Extract the (X, Y) coordinate from the center of the cell holding the provided text.  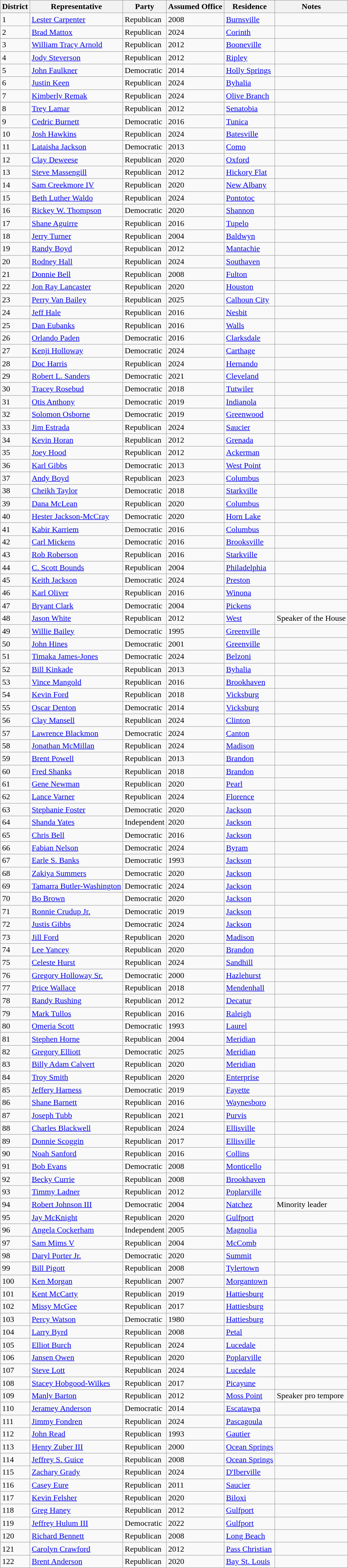
Shanda Yates (76, 822)
93 (15, 1192)
2005 (195, 1230)
Steve Massengill (76, 172)
Ken Morgan (76, 1281)
120 (15, 1536)
18 (15, 236)
Senatobia (250, 108)
Otis Anthony (76, 402)
83 (15, 1064)
65 (15, 835)
32 (15, 415)
33 (15, 427)
Bill Pigott (76, 1268)
Brooksville (250, 542)
Jeramey Anderson (76, 1409)
Missy McGee (76, 1306)
Richard Bennett (76, 1536)
77 (15, 988)
Lee Yancey (76, 950)
Hernando (250, 363)
Minority leader (311, 1205)
New Albany (250, 185)
Pickens (250, 606)
Kabir Karriem (76, 529)
McComb (250, 1243)
30 (15, 389)
Speaker of the House (311, 618)
Summit (250, 1256)
Canton (250, 733)
Biloxi (250, 1498)
34 (15, 440)
71 (15, 911)
Percy Watson (76, 1319)
Sam Creekmore IV (76, 185)
Southaven (250, 262)
109 (15, 1396)
Party (145, 7)
52 (15, 669)
Joseph Tubb (76, 1115)
91 (15, 1166)
Corinth (250, 32)
58 (15, 746)
Orlando Paden (76, 338)
89 (15, 1141)
Kevin Horan (76, 440)
1995 (195, 631)
Rodney Hall (76, 262)
Lawrence Blackmon (76, 733)
8 (15, 108)
John Faulkner (76, 70)
85 (15, 1090)
Pass Christian (250, 1549)
29 (15, 376)
Jim Estrada (76, 427)
Solomon Osborne (76, 415)
Houston (250, 287)
Walls (250, 325)
Grenada (250, 440)
118 (15, 1510)
98 (15, 1256)
95 (15, 1217)
Greenwood (250, 415)
28 (15, 363)
Jeffrey S. Guice (76, 1460)
Joey Hood (76, 453)
Holly Springs (250, 70)
Mark Tullos (76, 1014)
Indianola (250, 402)
Fabian Nelson (76, 848)
79 (15, 1014)
Vince Mangold (76, 682)
Fulton (250, 274)
Troy Smith (76, 1077)
12 (15, 160)
63 (15, 810)
Chris Bell (76, 835)
6 (15, 83)
Willie Bailey (76, 631)
Lance Varner (76, 797)
69 (15, 886)
43 (15, 554)
105 (15, 1345)
Kent McCarty (76, 1294)
40 (15, 516)
Picayune (250, 1383)
Clay Deweese (76, 160)
Stacey Hobgood-Wilkes (76, 1383)
Booneville (250, 45)
Clay Mansell (76, 720)
Purvis (250, 1115)
3 (15, 45)
41 (15, 529)
Jeffery Harness (76, 1090)
48 (15, 618)
36 (15, 465)
Lataisha Jackson (76, 147)
Tamarra Butler-Washington (76, 886)
Bob Evans (76, 1166)
Earle S. Banks (76, 861)
Casey Eure (76, 1485)
Brad Mattox (76, 32)
Dana McLean (76, 504)
Representative (76, 7)
Zakiya Summers (76, 873)
Keith Jackson (76, 580)
115 (15, 1472)
Preston (250, 580)
37 (15, 478)
West Point (250, 465)
122 (15, 1561)
111 (15, 1421)
117 (15, 1498)
Ripley (250, 58)
80 (15, 1026)
Bryant Clark (76, 606)
Brent Anderson (76, 1561)
Robert L. Sanders (76, 376)
Raleigh (250, 1014)
Jerry Turner (76, 236)
Philadelphia (250, 568)
Jon Ray Lancaster (76, 287)
92 (15, 1179)
Long Beach (250, 1536)
24 (15, 312)
Mantachie (250, 249)
116 (15, 1485)
Lester Carpenter (76, 19)
108 (15, 1383)
Justin Keen (76, 83)
Belzoni (250, 657)
Kevin Felsher (76, 1498)
113 (15, 1447)
Burnsville (250, 19)
Rickey W. Thompson (76, 211)
C. Scott Bounds (76, 568)
2001 (195, 644)
119 (15, 1523)
Fred Shanks (76, 771)
Hazlehurst (250, 975)
Beth Luther Waldo (76, 198)
Shannon (250, 211)
110 (15, 1409)
67 (15, 861)
Angela Cockerham (76, 1230)
70 (15, 899)
Winona (250, 593)
81 (15, 1039)
23 (15, 300)
Mendenhall (250, 988)
121 (15, 1549)
2023 (195, 478)
Henry Zuber III (76, 1447)
Notes (311, 7)
64 (15, 822)
Pascagoula (250, 1421)
38 (15, 491)
9 (15, 121)
Noah Sanford (76, 1153)
107 (15, 1370)
Sam Mims V (76, 1243)
William Tracy Arnold (76, 45)
Andy Boyd (76, 478)
Cedric Burnett (76, 121)
39 (15, 504)
Perry Van Bailey (76, 300)
Jody Steverson (76, 58)
101 (15, 1294)
Kenji Holloway (76, 351)
Speaker pro tempore (311, 1396)
Petal (250, 1332)
Robert Johnson III (76, 1205)
Jonathan McMillan (76, 746)
2 (15, 32)
59 (15, 758)
16 (15, 211)
Gregory Elliott (76, 1052)
Tylertown (250, 1268)
4 (15, 58)
51 (15, 657)
Stephen Horne (76, 1039)
7 (15, 96)
57 (15, 733)
District (15, 7)
74 (15, 950)
Ronnie Crudup Jr. (76, 911)
78 (15, 1001)
Oxford (250, 160)
112 (15, 1434)
Larry Byrd (76, 1332)
Greg Haney (76, 1510)
Assumed Office (195, 7)
Randy Rushing (76, 1001)
Timaka James-Jones (76, 657)
Josh Hawkins (76, 134)
Carl Mickens (76, 542)
21 (15, 274)
73 (15, 937)
Cheikh Taylor (76, 491)
Olive Branch (250, 96)
20 (15, 262)
Jason White (76, 618)
Hickory Flat (250, 172)
West (250, 618)
97 (15, 1243)
Escatawpa (250, 1409)
Tunica (250, 121)
Karl Gibbs (76, 465)
Gene Newman (76, 784)
Monticello (250, 1166)
Jay McKnight (76, 1217)
Jeffrey Hulum III (76, 1523)
Omeria Scott (76, 1026)
42 (15, 542)
Doc Harris (76, 363)
Horn Lake (250, 516)
Residence (250, 7)
87 (15, 1115)
Becky Currie (76, 1179)
Calhoun City (250, 300)
Bay St. Louis (250, 1561)
Bill Kinkade (76, 669)
46 (15, 593)
76 (15, 975)
47 (15, 606)
27 (15, 351)
86 (15, 1103)
Moss Point (250, 1396)
Timmy Ladner (76, 1192)
75 (15, 962)
53 (15, 682)
50 (15, 644)
Jimmy Fondren (76, 1421)
Batesville (250, 134)
103 (15, 1319)
19 (15, 249)
John Read (76, 1434)
Stephanie Foster (76, 810)
Tutwiler (250, 389)
Como (250, 147)
84 (15, 1077)
26 (15, 338)
49 (15, 631)
10 (15, 134)
2011 (195, 1485)
D'Iberville (250, 1472)
Ackerman (250, 453)
Pontotoc (250, 198)
66 (15, 848)
62 (15, 797)
17 (15, 223)
100 (15, 1281)
31 (15, 402)
Karl Oliver (76, 593)
Kevin Ford (76, 695)
90 (15, 1153)
45 (15, 580)
14 (15, 185)
Randy Boyd (76, 249)
114 (15, 1460)
Price Wallace (76, 988)
Brent Powell (76, 758)
Clarksdale (250, 338)
55 (15, 707)
Kimberly Remak (76, 96)
Tracey Rosebud (76, 389)
Donnie Bell (76, 274)
5 (15, 70)
Jansen Owen (76, 1357)
94 (15, 1205)
Laurel (250, 1026)
Nesbit (250, 312)
Gregory Holloway Sr. (76, 975)
Natchez (250, 1205)
Rob Roberson (76, 554)
Fayette (250, 1090)
Justis Gibbs (76, 924)
2007 (195, 1281)
2022 (195, 1523)
72 (15, 924)
Carolyn Crawford (76, 1549)
88 (15, 1128)
Steve Lott (76, 1370)
82 (15, 1052)
1980 (195, 1319)
Clinton (250, 720)
68 (15, 873)
44 (15, 568)
Trey Lamar (76, 108)
15 (15, 198)
Jill Ford (76, 937)
Byram (250, 848)
Shane Aguirre (76, 223)
Florence (250, 797)
Celeste Hurst (76, 962)
61 (15, 784)
Tupelo (250, 223)
60 (15, 771)
13 (15, 172)
Donnie Scoggin (76, 1141)
25 (15, 325)
106 (15, 1357)
22 (15, 287)
Pearl (250, 784)
1 (15, 19)
102 (15, 1306)
Morgantown (250, 1281)
Billy Adam Calvert (76, 1064)
Elliot Burch (76, 1345)
56 (15, 720)
Shane Barnett (76, 1103)
Enterprise (250, 1077)
Dan Eubanks (76, 325)
Waynesboro (250, 1103)
Hester Jackson-McCray (76, 516)
Gautier (250, 1434)
Baldwyn (250, 236)
Decatur (250, 1001)
104 (15, 1332)
Sandhill (250, 962)
Bo Brown (76, 899)
11 (15, 147)
Zachary Grady (76, 1472)
Magnolia (250, 1230)
Collins (250, 1153)
Charles Blackwell (76, 1128)
Oscar Denton (76, 707)
99 (15, 1268)
Jeff Hale (76, 312)
Cleveland (250, 376)
54 (15, 695)
John Hines (76, 644)
Carthage (250, 351)
96 (15, 1230)
35 (15, 453)
Manly Barton (76, 1396)
Daryl Porter Jr. (76, 1256)
